Search for the cell housing the specified text and yield its (X, Y) center coordinate. 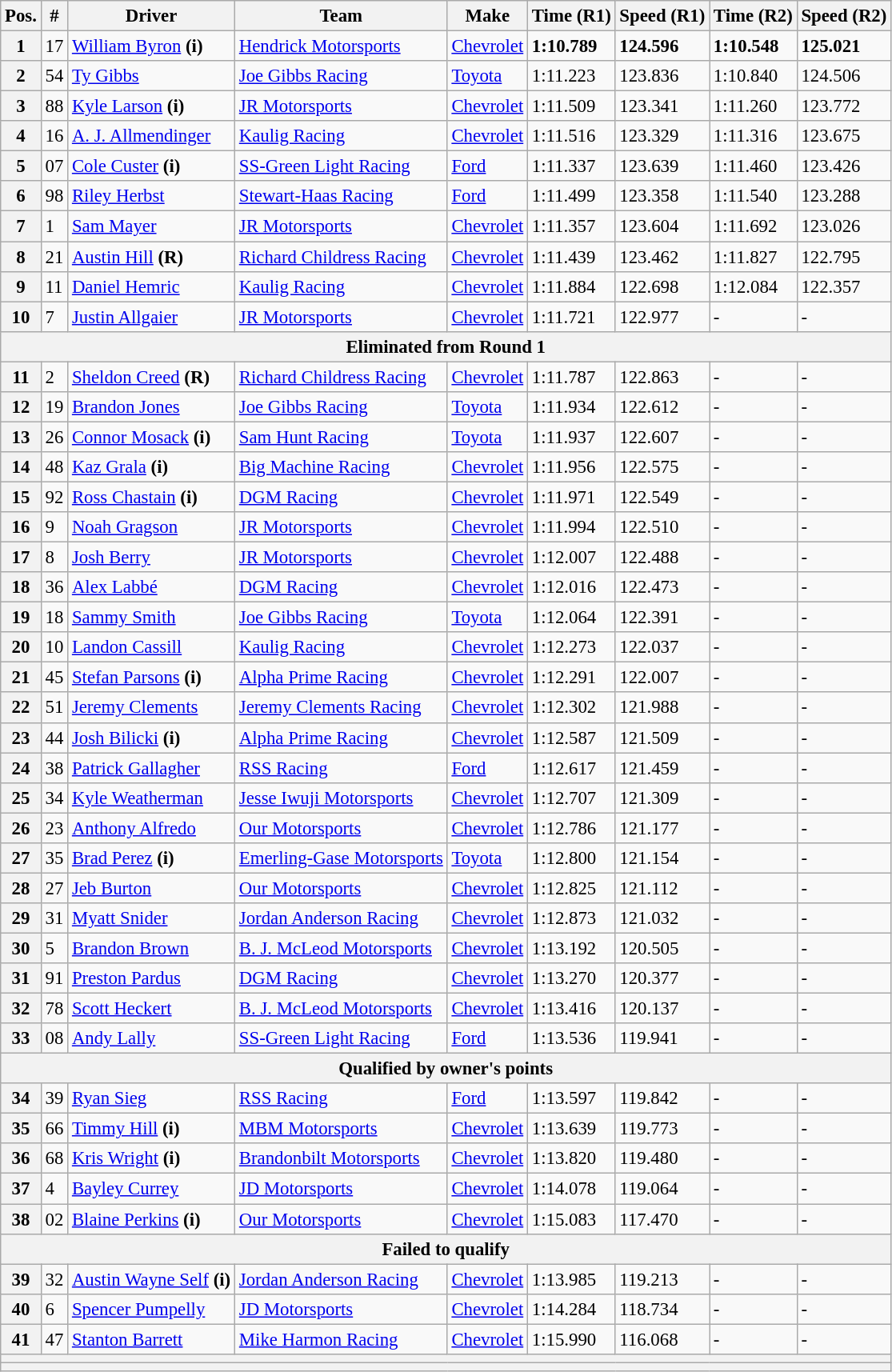
37 (21, 1189)
123.358 (662, 196)
1:11.692 (754, 226)
Pos. (21, 16)
Qualified by owner's points (446, 1069)
47 (54, 1339)
Sam Mayer (152, 226)
Stefan Parsons (i) (152, 678)
48 (54, 467)
122.357 (844, 286)
122.607 (662, 437)
Jeb Burton (152, 888)
1:12.302 (572, 708)
08 (54, 1038)
123.836 (662, 76)
Kaz Grala (i) (152, 467)
02 (54, 1219)
Brandon Jones (152, 407)
122.549 (662, 497)
1:11.994 (572, 527)
1:12.064 (572, 618)
1:13.820 (572, 1159)
Hendrick Motorsports (342, 46)
1:14.284 (572, 1309)
1:11.971 (572, 497)
33 (21, 1038)
116.068 (662, 1339)
3 (21, 106)
Ryan Sieg (152, 1098)
Brandonbilt Motorsports (342, 1159)
119.773 (662, 1129)
121.459 (662, 768)
William Byron (i) (152, 46)
Scott Heckert (152, 1009)
Sheldon Creed (R) (152, 377)
91 (54, 978)
1:12.825 (572, 888)
119.480 (662, 1159)
120.505 (662, 948)
1:15.083 (572, 1219)
1:10.840 (754, 76)
119.064 (662, 1189)
Eliminated from Round 1 (446, 346)
119.213 (662, 1279)
66 (54, 1129)
Failed to qualify (446, 1249)
13 (21, 437)
12 (21, 407)
68 (54, 1159)
Josh Berry (152, 558)
1:11.337 (572, 166)
Mike Harmon Racing (342, 1339)
1:13.985 (572, 1279)
Timmy Hill (i) (152, 1129)
Speed (R1) (662, 16)
123.288 (844, 196)
Team (342, 16)
122.391 (662, 618)
1:13.536 (572, 1038)
Austin Wayne Self (i) (152, 1279)
1:11.937 (572, 437)
1:10.548 (754, 46)
122.007 (662, 678)
22 (21, 708)
121.177 (662, 828)
1:13.270 (572, 978)
120.377 (662, 978)
1:11.357 (572, 226)
1:11.956 (572, 467)
Connor Mosack (i) (152, 437)
123.341 (662, 106)
122.488 (662, 558)
1:12.084 (754, 286)
123.604 (662, 226)
1:12.273 (572, 647)
Andy Lally (152, 1038)
124.596 (662, 46)
Landon Cassill (152, 647)
A. J. Allmendinger (152, 136)
Sam Hunt Racing (342, 437)
Ty Gibbs (152, 76)
Preston Pardus (152, 978)
Blaine Perkins (i) (152, 1219)
122.863 (662, 377)
1:11.509 (572, 106)
1:10.789 (572, 46)
1:12.800 (572, 858)
Driver (152, 16)
1:11.499 (572, 196)
1:11.223 (572, 76)
1:11.316 (754, 136)
122.977 (662, 317)
41 (21, 1339)
121.154 (662, 858)
120.137 (662, 1009)
1:12.016 (572, 587)
1:12.707 (572, 798)
1:11.260 (754, 106)
122.037 (662, 647)
78 (54, 1009)
44 (54, 738)
Time (R1) (572, 16)
15 (21, 497)
121.032 (662, 918)
123.639 (662, 166)
Spencer Pumpelly (152, 1309)
1:12.291 (572, 678)
Speed (R2) (844, 16)
Stewart-Haas Racing (342, 196)
123.329 (662, 136)
25 (21, 798)
# (54, 16)
30 (21, 948)
Alex Labbé (152, 587)
123.426 (844, 166)
1:13.597 (572, 1098)
1:13.416 (572, 1009)
Stanton Barrett (152, 1339)
40 (21, 1309)
1:12.587 (572, 738)
14 (21, 467)
1:13.192 (572, 948)
122.575 (662, 467)
Time (R2) (754, 16)
92 (54, 497)
1:12.007 (572, 558)
29 (21, 918)
121.509 (662, 738)
Patrick Gallagher (152, 768)
Noah Gragson (152, 527)
Sammy Smith (152, 618)
Big Machine Racing (342, 467)
1:13.639 (572, 1129)
Bayley Currey (152, 1189)
123.675 (844, 136)
1:12.873 (572, 918)
119.941 (662, 1038)
Kyle Larson (i) (152, 106)
MBM Motorsports (342, 1129)
07 (54, 166)
122.510 (662, 527)
1:11.884 (572, 286)
1:15.990 (572, 1339)
117.470 (662, 1219)
118.734 (662, 1309)
1:11.460 (754, 166)
Jesse Iwuji Motorsports (342, 798)
24 (21, 768)
123.462 (662, 257)
1:11.827 (754, 257)
Kyle Weatherman (152, 798)
45 (54, 678)
Emerling-Gase Motorsports (342, 858)
121.112 (662, 888)
Make (487, 16)
Jeremy Clements Racing (342, 708)
Kris Wright (i) (152, 1159)
124.506 (844, 76)
Daniel Hemric (152, 286)
Brandon Brown (152, 948)
122.698 (662, 286)
1:12.786 (572, 828)
1:11.721 (572, 317)
Cole Custer (i) (152, 166)
Jeremy Clements (152, 708)
Justin Allgaier (152, 317)
123.772 (844, 106)
1:11.439 (572, 257)
88 (54, 106)
28 (21, 888)
1:12.617 (572, 768)
1:11.787 (572, 377)
121.309 (662, 798)
119.842 (662, 1098)
54 (54, 76)
125.021 (844, 46)
122.795 (844, 257)
Brad Perez (i) (152, 858)
122.612 (662, 407)
1:14.078 (572, 1189)
98 (54, 196)
123.026 (844, 226)
20 (21, 647)
Riley Herbst (152, 196)
51 (54, 708)
122.473 (662, 587)
Austin Hill (R) (152, 257)
Ross Chastain (i) (152, 497)
Anthony Alfredo (152, 828)
Myatt Snider (152, 918)
121.988 (662, 708)
Josh Bilicki (i) (152, 738)
1:11.516 (572, 136)
1:11.934 (572, 407)
1:11.540 (754, 196)
